Extract the (X, Y) coordinate from the center of the cell holding the provided text.  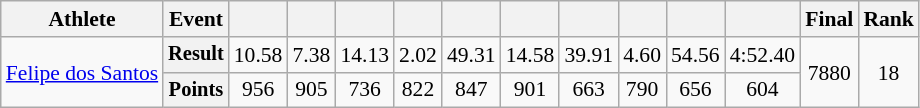
Felipe dos Santos (82, 72)
7.38 (311, 55)
4.60 (642, 55)
Points (196, 90)
49.31 (472, 55)
4:52.40 (762, 55)
847 (472, 90)
10.58 (258, 55)
Event (196, 19)
7880 (829, 72)
604 (762, 90)
39.91 (588, 55)
736 (364, 90)
14.58 (530, 55)
54.56 (696, 55)
822 (418, 90)
956 (258, 90)
Rank (888, 19)
Result (196, 55)
Final (829, 19)
663 (588, 90)
901 (530, 90)
790 (642, 90)
2.02 (418, 55)
656 (696, 90)
14.13 (364, 55)
905 (311, 90)
18 (888, 72)
Athlete (82, 19)
